Determine the (x, y) coordinate at the center of the cell enclosing the given text.  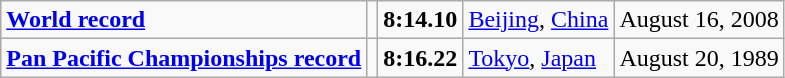
World record (184, 20)
8:16.22 (420, 58)
August 16, 2008 (699, 20)
August 20, 1989 (699, 58)
Beijing, China (538, 20)
Tokyo, Japan (538, 58)
Pan Pacific Championships record (184, 58)
8:14.10 (420, 20)
